From the cell containing the given text, extract its center point as [X, Y] coordinate. 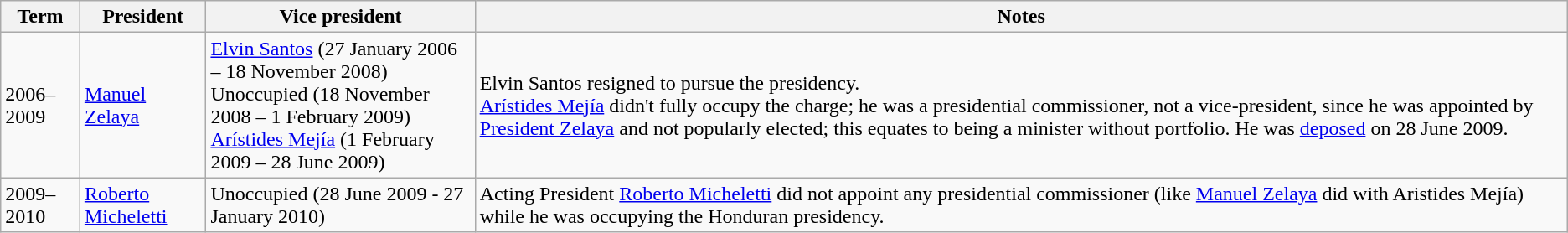
2006–2009 [40, 106]
Manuel Zelaya [142, 106]
Unoccupied (28 June 2009 - 27 January 2010) [340, 205]
Elvin Santos (27 January 2006 – 18 November 2008)Unoccupied (18 November 2008 – 1 February 2009)Arístides Mejía (1 February 2009 – 28 June 2009) [340, 106]
President [142, 17]
Roberto Micheletti [142, 205]
Notes [1021, 17]
2009–2010 [40, 205]
Term [40, 17]
Vice president [340, 17]
